Determine the (x, y) coordinate at the center of the cell enclosing the given text.  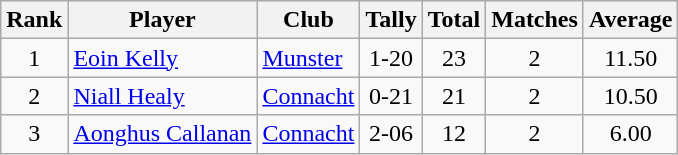
12 (454, 134)
1 (34, 58)
Aonghus Callanan (162, 134)
2-06 (391, 134)
Munster (308, 58)
1-20 (391, 58)
Niall Healy (162, 96)
Eoin Kelly (162, 58)
Rank (34, 20)
Player (162, 20)
0-21 (391, 96)
Tally (391, 20)
Average (630, 20)
10.50 (630, 96)
3 (34, 134)
23 (454, 58)
Club (308, 20)
6.00 (630, 134)
Matches (535, 20)
21 (454, 96)
11.50 (630, 58)
Total (454, 20)
